Identify which cell holds the provided text, then report its (X, Y) central coordinate. 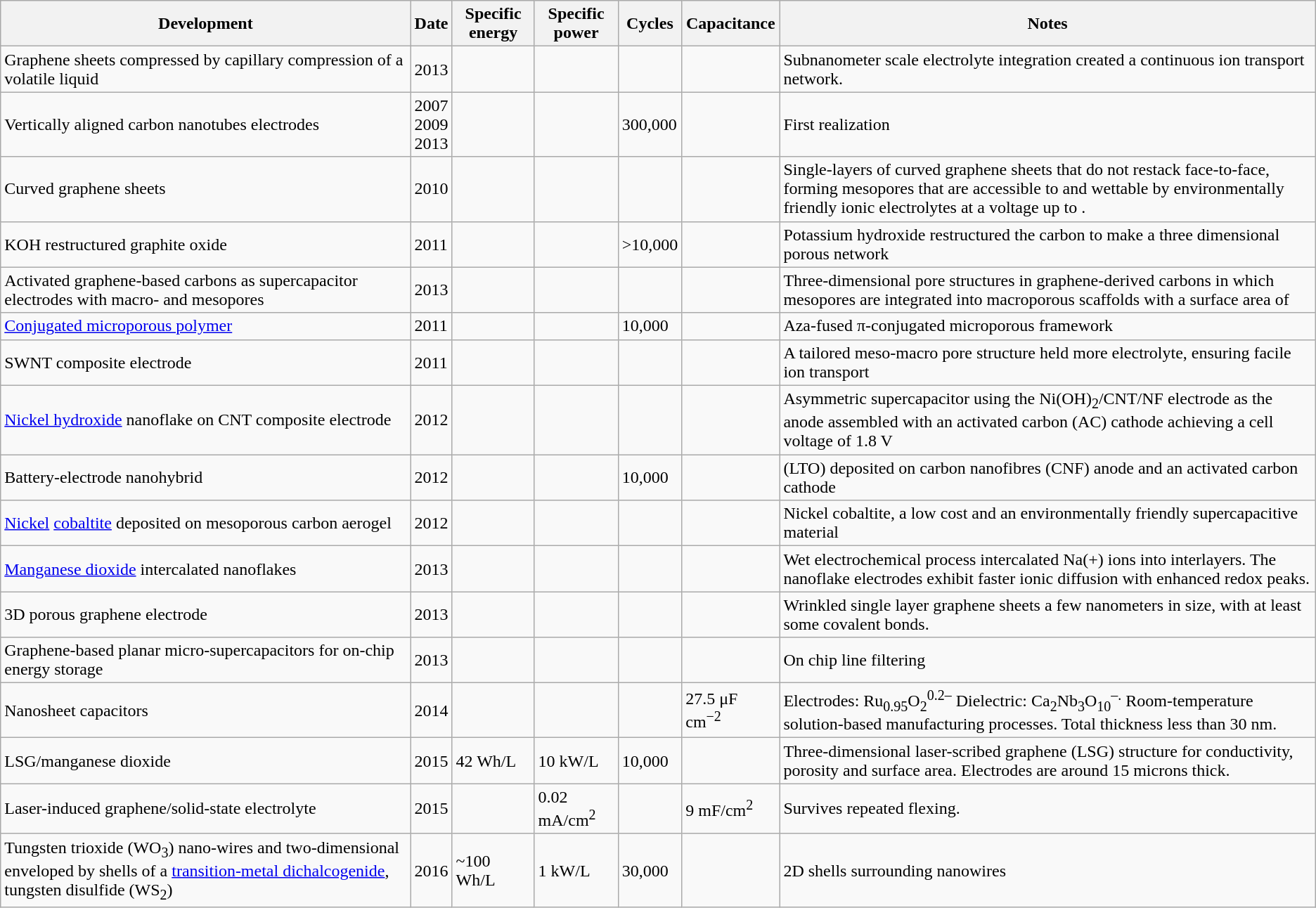
2014 (432, 711)
Activated graphene-based carbons as supercapacitor electrodes with macro- and mesopores (205, 290)
Capacitance (731, 24)
Development (205, 24)
Vertically aligned carbon nanotubes electrodes (205, 124)
Cycles (650, 24)
Graphene-based planar micro-supercapacitors for on-chip energy storage (205, 661)
10 kW/L (576, 760)
Subnanometer scale electrolyte integration created a continuous ion transport network. (1047, 69)
Survives repeated flexing. (1047, 809)
On chip line filtering (1047, 661)
Nickel hydroxide nanoflake on CNT composite electrode (205, 420)
200720092013 (432, 124)
2D shells surrounding nanowires (1047, 870)
A tailored meso-macro pore structure held more electrolyte, ensuring facile ion transport (1047, 363)
9 mF/cm2 (731, 809)
Tungsten trioxide (WO3) nano-wires and two-dimensional enveloped by shells of a transition-metal dichalcogenide, tungsten disulfide (WS2) (205, 870)
Specific power (576, 24)
Three-dimensional pore structures in graphene-derived carbons in which mesopores are integrated into macroporous scaffolds with a surface area of (1047, 290)
2016 (432, 870)
Curved graphene sheets (205, 189)
>10,000 (650, 245)
Electrodes: Ru0.95O20.2– Dielectric: Ca2Nb3O10–. Room-temperature solution-based manufacturing processes. Total thickness less than 30 nm. (1047, 711)
3D porous graphene electrode (205, 614)
Aza-fused π-conjugated microporous framework (1047, 326)
SWNT composite electrode (205, 363)
~100 Wh/L (493, 870)
1 kW/L (576, 870)
Wrinkled single layer graphene sheets a few nanometers in size, with at least some covalent bonds. (1047, 614)
Notes (1047, 24)
KOH restructured graphite oxide (205, 245)
LSG/manganese dioxide (205, 760)
0.02 mA/cm2 (576, 809)
300,000 (650, 124)
Graphene sheets compressed by capillary compression of a volatile liquid (205, 69)
27.5 μF cm−2 (731, 711)
(LTO) deposited on carbon nanofibres (CNF) anode and an activated carbon cathode (1047, 478)
Manganese dioxide intercalated nanoflakes (205, 569)
Three-dimensional laser-scribed graphene (LSG) structure for conductivity, porosity and surface area. Electrodes are around 15 microns thick. (1047, 760)
2010 (432, 189)
Nickel cobaltite, a low cost and an environmentally friendly supercapacitive material (1047, 523)
Date (432, 24)
Laser-induced graphene/solid-state electrolyte (205, 809)
Nanosheet capacitors (205, 711)
Potassium hydroxide restructured the carbon to make a three dimensional porous network (1047, 245)
First realization (1047, 124)
Battery-electrode nanohybrid (205, 478)
Nickel cobaltite deposited on mesoporous carbon aerogel (205, 523)
Specific energy (493, 24)
30,000 (650, 870)
42 Wh/L (493, 760)
Conjugated microporous polymer (205, 326)
